Extract the (X, Y) coordinate from the center of the cell holding the provided text.  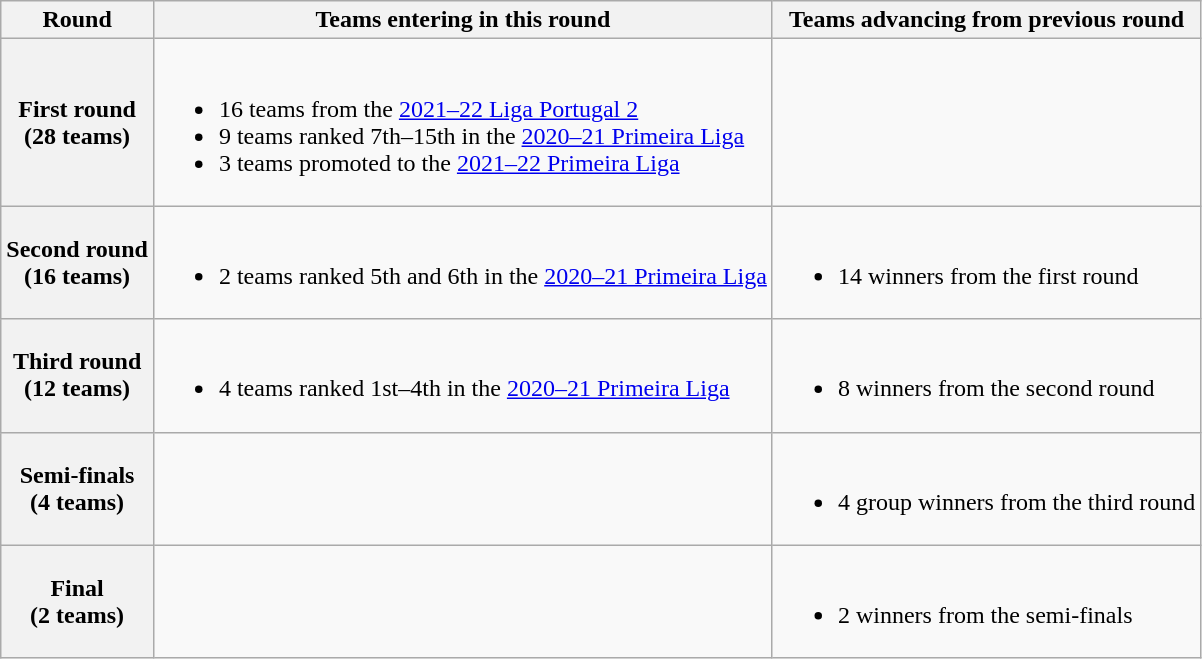
Second round(16 teams) (78, 262)
Teams advancing from previous round (986, 20)
2 winners from the semi-finals (986, 602)
4 teams ranked 1st–4th in the 2020–21 Primeira Liga (462, 376)
Round (78, 20)
Teams entering in this round (462, 20)
Final(2 teams) (78, 602)
16 teams from the 2021–22 Liga Portugal 29 teams ranked 7th–15th in the 2020–21 Primeira Liga3 teams promoted to the 2021–22 Primeira Liga (462, 122)
4 group winners from the third round (986, 488)
8 winners from the second round (986, 376)
Third round(12 teams) (78, 376)
2 teams ranked 5th and 6th in the 2020–21 Primeira Liga (462, 262)
14 winners from the first round (986, 262)
Semi-finals(4 teams) (78, 488)
First round(28 teams) (78, 122)
